Find where the given text appears and provide that cell's center as (X, Y) coordinate. 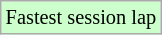
Fastest session lap (81, 17)
